Output the [X, Y] coordinate of the center of the cell containing the given text.  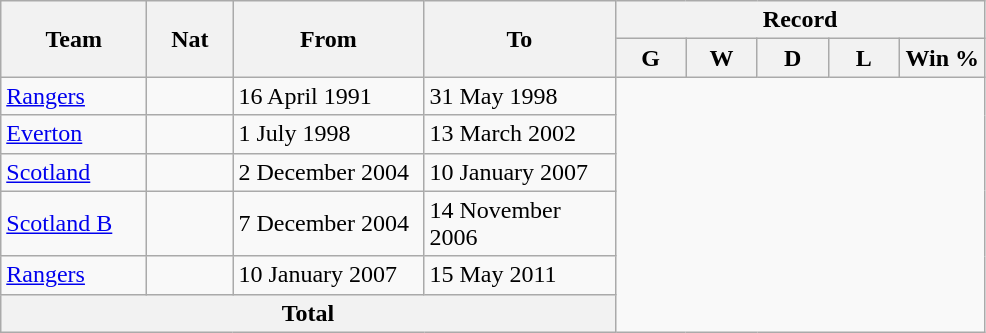
Scotland B [74, 224]
16 April 1991 [328, 96]
G [650, 58]
Win % [942, 58]
Record [800, 20]
From [328, 39]
Total [308, 313]
Scotland [74, 172]
W [722, 58]
Nat [190, 39]
L [864, 58]
7 December 2004 [328, 224]
15 May 2011 [520, 275]
To [520, 39]
Team [74, 39]
13 March 2002 [520, 134]
Everton [74, 134]
1 July 1998 [328, 134]
31 May 1998 [520, 96]
D [792, 58]
2 December 2004 [328, 172]
14 November 2006 [520, 224]
